From the cell containing the given text, extract its center point as [x, y] coordinate. 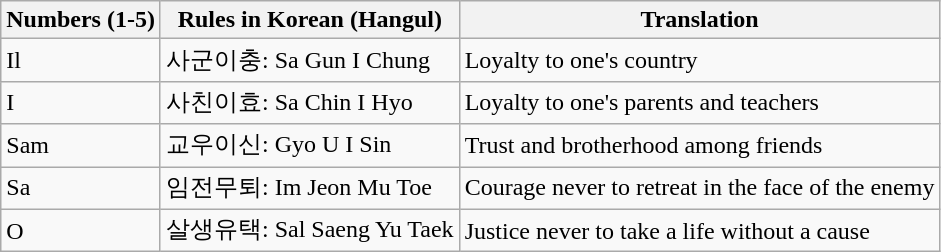
Justice never to take a life without a cause [700, 230]
살생유택: Sal Saeng Yu Taek [310, 230]
Loyalty to one's parents and teachers [700, 102]
교우이신: Gyo U I Sin [310, 146]
Translation [700, 20]
O [81, 230]
Sa [81, 188]
사군이충: Sa Gun I Chung [310, 60]
임전무퇴: Im Jeon Mu Toe [310, 188]
Il [81, 60]
Trust and brotherhood among friends [700, 146]
I [81, 102]
Rules in Korean (Hangul) [310, 20]
Courage never to retreat in the face of the enemy [700, 188]
Loyalty to one's country [700, 60]
사친이효: Sa Chin I Hyo [310, 102]
Sam [81, 146]
Numbers (1-5) [81, 20]
